Provide the (x, y) coordinate of the cell's center where the given text is located.  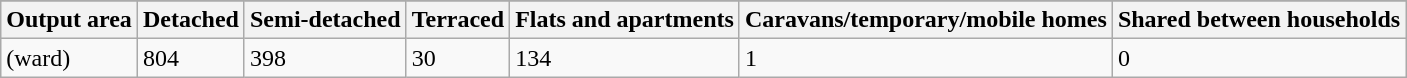
Detached (190, 20)
134 (625, 58)
Flats and apartments (625, 20)
0 (1258, 58)
Semi-detached (325, 20)
Output area (70, 20)
Terraced (458, 20)
398 (325, 58)
804 (190, 58)
Caravans/temporary/mobile homes (926, 20)
(ward) (70, 58)
Shared between households (1258, 20)
1 (926, 58)
30 (458, 58)
